Locate the cell with the specified text and output its (X, Y) center coordinate. 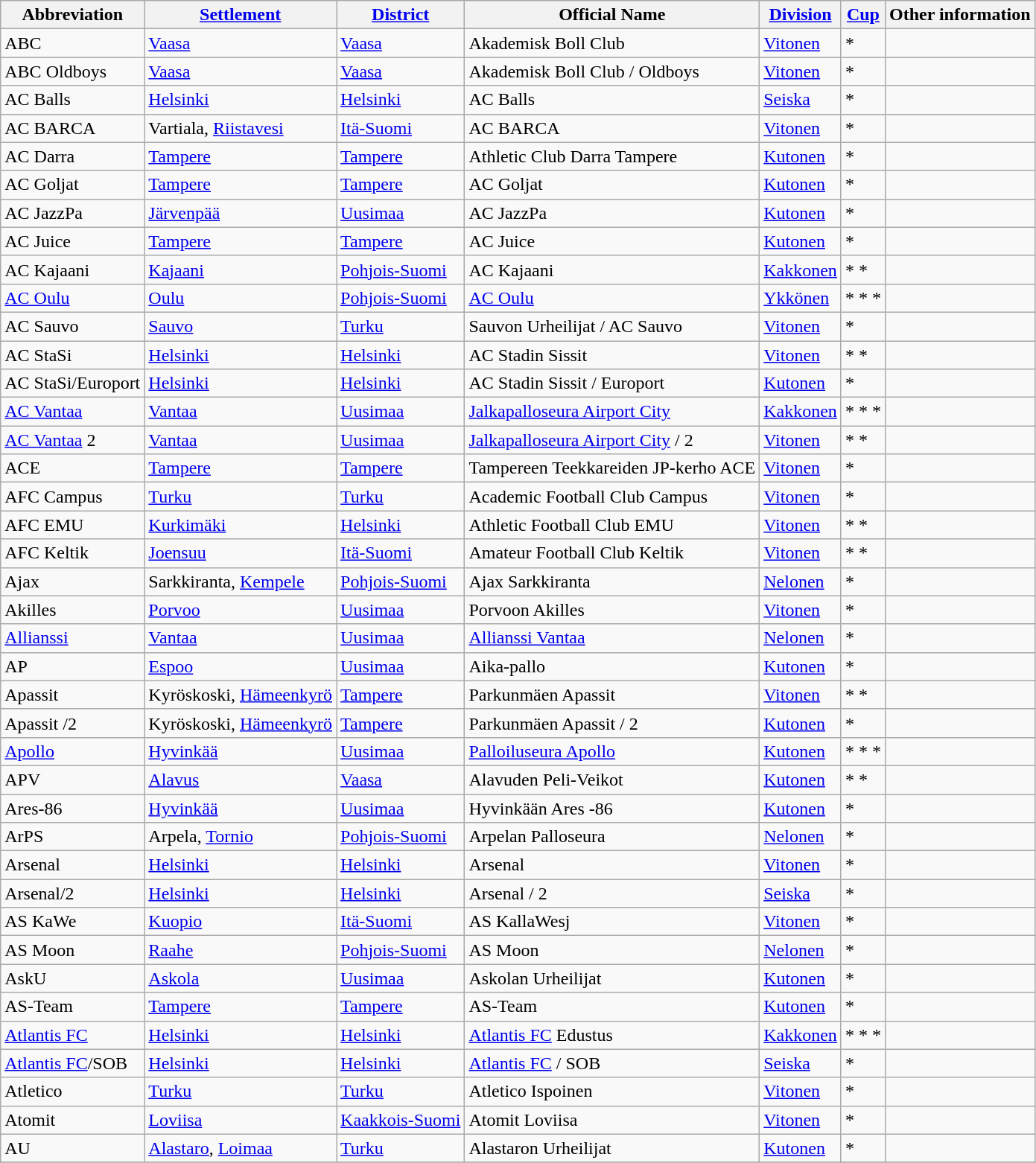
AFC EMU (73, 525)
Settlement (241, 15)
Allianssi Vantaa (612, 638)
Division (801, 15)
Jalkapalloseura Airport City (612, 412)
Loviisa (241, 1120)
Atlantis FC (73, 1035)
AP (73, 666)
Kurkimäki (241, 525)
AC Vantaa 2 (73, 440)
Atomit Loviisa (612, 1120)
Aika-pallo (612, 666)
Atlantis FC/SOB (73, 1063)
APV (73, 780)
Porvoo (241, 610)
AC Sauvo (73, 326)
Sauvo (241, 326)
Parkunmäen Apassit (612, 695)
ABC Oldboys (73, 71)
Alastaron Urheilijat (612, 1148)
Askolan Urheilijat (612, 978)
Raahe (241, 950)
Apassit (73, 695)
AU (73, 1148)
Palloiluseura Apollo (612, 751)
District (401, 15)
Espoo (241, 666)
Allianssi (73, 638)
Parkunmäen Apassit / 2 (612, 723)
Athletic Club Darra Tampere (612, 156)
Atletico Ispoinen (612, 1092)
AC Stadin Sissit / Europort (612, 383)
Jalkapalloseura Airport City / 2 (612, 440)
Vartiala, Riistavesi (241, 128)
Ajax Sarkkiranta (612, 581)
Athletic Football Club EMU (612, 525)
AC Vantaa (73, 412)
Ares-86 (73, 808)
AS KaWe (73, 922)
Askola (241, 978)
Joensuu (241, 553)
Akilles (73, 610)
AskU (73, 978)
Sauvon Urheilijat / AC Sauvo (612, 326)
Cup (862, 15)
Alastaro, Loimaa (241, 1148)
Arsenal / 2 (612, 893)
ACE (73, 468)
Abbreviation (73, 15)
Oulu (241, 298)
AC Stadin Sissit (612, 355)
AFC Keltik (73, 553)
Sarkkiranta, Kempele (241, 581)
Kaakkois-Suomi (401, 1120)
Alavuden Peli-Veikot (612, 780)
Arpelan Palloseura (612, 837)
Atlantis FC / SOB (612, 1063)
AC StaSi (73, 355)
AC Darra (73, 156)
Kajaani (241, 270)
Kuopio (241, 922)
Apollo (73, 751)
Porvoon Akilles (612, 610)
AC StaSi/Europort (73, 383)
Apassit /2 (73, 723)
Other information (959, 15)
Atletico (73, 1092)
Akademisk Boll Club / Oldboys (612, 71)
Hyvinkään Ares -86 (612, 808)
Official Name (612, 15)
Amateur Football Club Keltik (612, 553)
Arsenal/2 (73, 893)
Academic Football Club Campus (612, 497)
Atomit (73, 1120)
Ykkönen (801, 298)
Ajax (73, 581)
AS KallaWesj (612, 922)
Alavus (241, 780)
Arpela, Tornio (241, 837)
Atlantis FC Edustus (612, 1035)
Akademisk Boll Club (612, 43)
Järvenpää (241, 213)
ABC (73, 43)
Tampereen Teekkareiden JP-kerho ACE (612, 468)
ArPS (73, 837)
AFC Campus (73, 497)
